Detect which cell encompasses the target text, then output its (X, Y) center coordinate. 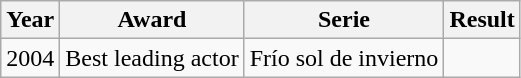
Serie (344, 20)
Year (30, 20)
2004 (30, 58)
Result (482, 20)
Award (152, 20)
Best leading actor (152, 58)
Frío sol de invierno (344, 58)
